For the text-containing cell, return its midpoint in [X, Y] coordinate format. 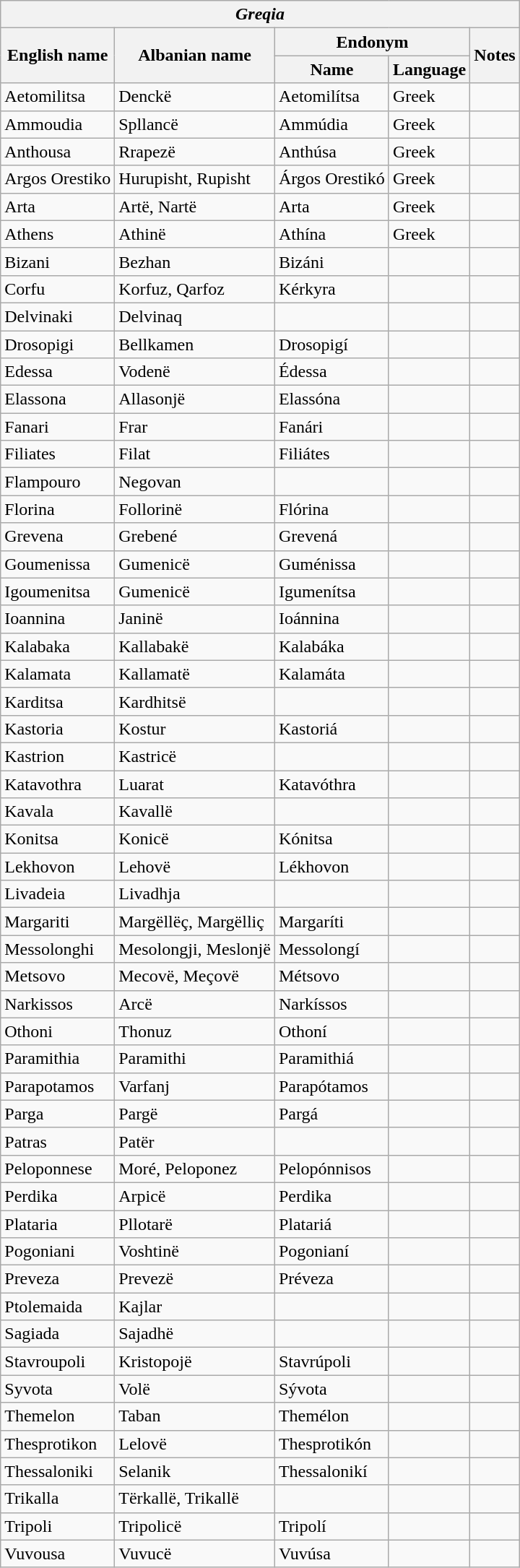
Pargë [195, 1114]
Kavala [58, 812]
Aetomilitsa [58, 97]
Paramithia [58, 1059]
Language [429, 69]
Pogoniani [58, 1252]
Denckë [195, 97]
Tripolicë [195, 1526]
Korfuz, Qarfoz [195, 289]
Mesolongji, Meslonjë [195, 949]
Stavroupoli [58, 1361]
Corfu [58, 289]
Thessalonikí [331, 1471]
Vodenë [195, 372]
Elassona [58, 399]
Grevená [331, 537]
Kastrion [58, 756]
Katavothra [58, 784]
Tërkallë, Trikallë [195, 1499]
Elassóna [331, 399]
Bizáni [331, 261]
Kallabakë [195, 646]
Margaríti [331, 922]
Paramithi [195, 1059]
Tripolí [331, 1526]
Filiátes [331, 454]
Kardhitsë [195, 701]
Drosopigi [58, 345]
Ammúdia [331, 124]
Vuvúsa [331, 1554]
Prevezë [195, 1279]
Kajlar [195, 1307]
Édessa [331, 372]
Platariá [331, 1224]
Greqia [260, 14]
Kalabáka [331, 646]
Goumenissa [58, 564]
Endonym [372, 42]
Thesprotikón [331, 1444]
Arpicë [195, 1196]
Kostur [195, 729]
Sajadhë [195, 1334]
Name [331, 69]
Ptolemaida [58, 1307]
Artë, Nartë [195, 207]
Follorinë [195, 509]
Frar [195, 427]
Anthousa [58, 152]
Luarat [195, 784]
Margariti [58, 922]
Sagiada [58, 1334]
Livadhja [195, 894]
Selanik [195, 1471]
Messolongí [331, 949]
Vuvucë [195, 1554]
Lelovë [195, 1444]
Themélon [331, 1416]
Ioannina [58, 619]
Rrapezë [195, 152]
Paramithiá [331, 1059]
Pllotarë [195, 1224]
Spllancë [195, 124]
Notes [495, 56]
Árgos Orestikó [331, 179]
Thonuz [195, 1031]
Kalamáta [331, 674]
Pelopónnisos [331, 1169]
Athens [58, 234]
Ammoudia [58, 124]
Fanári [331, 427]
Flampouro [58, 482]
Volë [195, 1389]
Kastoria [58, 729]
Drosopigí [331, 345]
Mecovë, Meçovë [195, 976]
Tripoli [58, 1526]
Kristopojë [195, 1361]
Kalabaka [58, 646]
Bizani [58, 261]
Bezhan [195, 261]
Delvinaq [195, 316]
Preveza [58, 1279]
Plataria [58, 1224]
Lekhovon [58, 867]
Patër [195, 1141]
Karditsa [58, 701]
Kallamatë [195, 674]
Parga [58, 1114]
Delvinaki [58, 316]
Préveza [331, 1279]
Pargá [331, 1114]
Livadeia [58, 894]
Hurupisht, Rupisht [195, 179]
Argos Orestiko [58, 179]
Kastoriá [331, 729]
Arcë [195, 1004]
Lehovë [195, 867]
Albanian name [195, 56]
Janinë [195, 619]
Guménissa [331, 564]
Thessaloniki [58, 1471]
Taban [195, 1416]
Katavóthra [331, 784]
Syvota [58, 1389]
Anthúsa [331, 152]
Narkissos [58, 1004]
Kérkyra [331, 289]
Stavrúpoli [331, 1361]
Filiates [58, 454]
Othoni [58, 1031]
Margëllëç, Margëlliç [195, 922]
Edessa [58, 372]
Narkíssos [331, 1004]
Florina [58, 509]
Voshtinë [195, 1252]
Themelon [58, 1416]
Parapótamos [331, 1086]
Grebené [195, 537]
Sývota [331, 1389]
Thesprotikon [58, 1444]
Trikalla [58, 1499]
Kalamata [58, 674]
Metsovo [58, 976]
Parapotamos [58, 1086]
Kónitsa [331, 839]
Kavallë [195, 812]
Athinë [195, 234]
Métsovo [331, 976]
Allasonjë [195, 399]
Flórina [331, 509]
Messolonghi [58, 949]
Bellkamen [195, 345]
Konitsa [58, 839]
Fanari [58, 427]
Pogonianí [331, 1252]
Patras [58, 1141]
Peloponnese [58, 1169]
Filat [195, 454]
English name [58, 56]
Varfanj [195, 1086]
Ioánnina [331, 619]
Grevena [58, 537]
Konicë [195, 839]
Othoní [331, 1031]
Aetomilítsa [331, 97]
Negovan [195, 482]
Kastricë [195, 756]
Igoumenitsa [58, 592]
Athína [331, 234]
Vuvousa [58, 1554]
Igumenítsa [331, 592]
Lékhovon [331, 867]
Moré, Peloponez [195, 1169]
